For the text-containing cell, return its midpoint in [x, y] coordinate format. 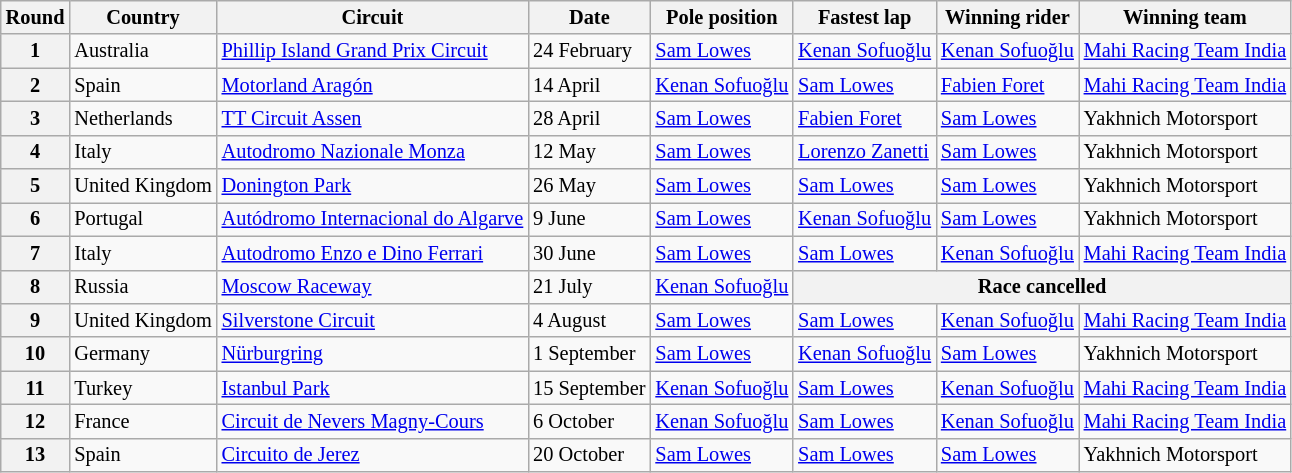
Nürburgring [372, 354]
6 [36, 219]
Winning rider [1008, 17]
9 [36, 320]
28 April [589, 118]
Circuito de Jerez [372, 455]
Australia [142, 51]
6 October [589, 421]
4 August [589, 320]
Circuit de Nevers Magny-Cours [372, 421]
Motorland Aragón [372, 85]
4 [36, 152]
26 May [589, 186]
12 [36, 421]
Silverstone Circuit [372, 320]
Circuit [372, 17]
Russia [142, 287]
France [142, 421]
5 [36, 186]
24 February [589, 51]
2 [36, 85]
Race cancelled [1042, 287]
Portugal [142, 219]
Moscow Raceway [372, 287]
14 April [589, 85]
Pole position [722, 17]
Fastest lap [864, 17]
Istanbul Park [372, 388]
Phillip Island Grand Prix Circuit [372, 51]
7 [36, 253]
3 [36, 118]
Round [36, 17]
Autódromo Internacional do Algarve [372, 219]
Netherlands [142, 118]
Date [589, 17]
10 [36, 354]
Donington Park [372, 186]
TT Circuit Assen [372, 118]
12 May [589, 152]
9 June [589, 219]
20 October [589, 455]
30 June [589, 253]
8 [36, 287]
Autodromo Nazionale Monza [372, 152]
13 [36, 455]
Lorenzo Zanetti [864, 152]
1 September [589, 354]
1 [36, 51]
Autodromo Enzo e Dino Ferrari [372, 253]
Turkey [142, 388]
Country [142, 17]
Winning team [1185, 17]
11 [36, 388]
21 July [589, 287]
15 September [589, 388]
Germany [142, 354]
